For the text-containing cell, return its midpoint in [X, Y] coordinate format. 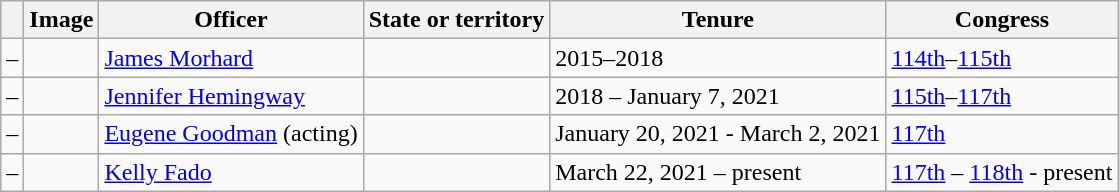
Eugene Goodman (acting) [231, 134]
2015–2018 [718, 58]
Kelly Fado [231, 172]
January 20, 2021 - March 2, 2021 [718, 134]
Tenure [718, 20]
Officer [231, 20]
Image [62, 20]
Congress [1002, 20]
2018 – January 7, 2021 [718, 96]
115th–117th [1002, 96]
March 22, 2021 – present [718, 172]
Jennifer Hemingway [231, 96]
117th [1002, 134]
James Morhard [231, 58]
114th–115th [1002, 58]
State or territory [456, 20]
117th – 118th - present [1002, 172]
